From the cell containing the given text, extract its center point as [x, y] coordinate. 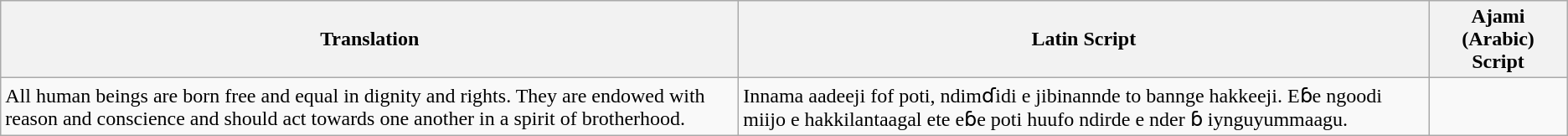
Ajami (Arabic) Script [1498, 39]
Latin Script [1084, 39]
Translation [370, 39]
